Return (X, Y) of the center of cell containing provided text 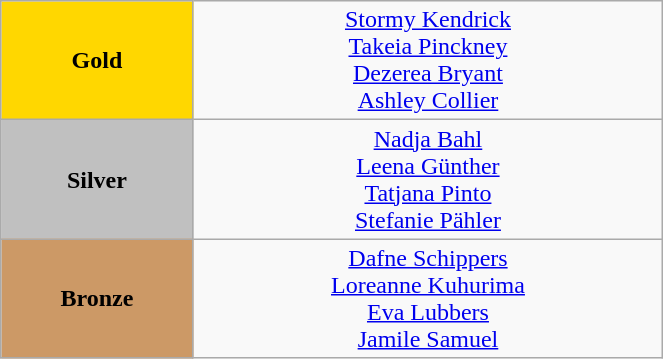
Stormy KendrickTakeia PinckneyDezerea BryantAshley Collier (428, 60)
Gold (97, 60)
Bronze (97, 298)
Silver (97, 180)
Nadja BahlLeena GüntherTatjana PintoStefanie Pähler (428, 180)
Dafne SchippersLoreanne KuhurimaEva LubbersJamile Samuel (428, 298)
